Return [X, Y] of the center of cell containing provided text 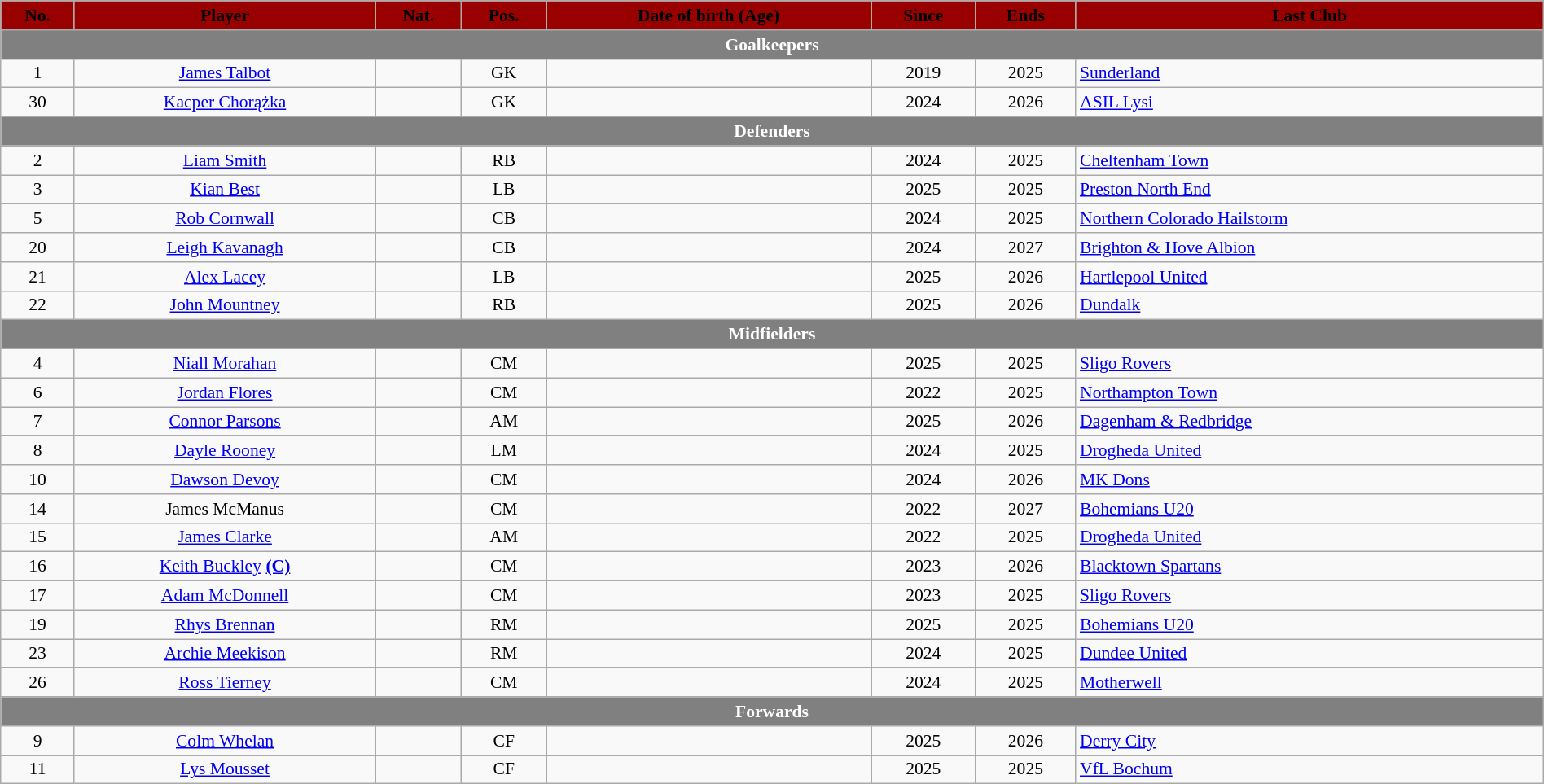
Northern Colorado Hailstorm [1309, 219]
19 [37, 624]
MK Dons [1309, 480]
VfL Bochum [1309, 769]
Derry City [1309, 741]
Pos. [504, 15]
Keith Buckley (C) [225, 567]
Ends [1026, 15]
Northampton Town [1309, 392]
Rob Cornwall [225, 219]
4 [37, 364]
Preston North End [1309, 190]
Colm Whelan [225, 741]
14 [37, 509]
6 [37, 392]
Sunderland [1309, 73]
Lys Mousset [225, 769]
Rhys Brennan [225, 624]
2 [37, 160]
1 [37, 73]
Brighton & Hove Albion [1309, 247]
5 [37, 219]
7 [37, 422]
James McManus [225, 509]
10 [37, 480]
Goalkeepers [772, 45]
Cheltenham Town [1309, 160]
11 [37, 769]
Forwards [772, 712]
Date of birth (Age) [708, 15]
17 [37, 596]
ASIL Lysi [1309, 103]
30 [37, 103]
Jordan Flores [225, 392]
LM [504, 451]
John Mountney [225, 305]
23 [37, 654]
Since [923, 15]
Kian Best [225, 190]
16 [37, 567]
3 [37, 190]
Nat. [419, 15]
Midfielders [772, 335]
Dundalk [1309, 305]
Last Club [1309, 15]
Player [225, 15]
20 [37, 247]
Motherwell [1309, 683]
Ross Tierney [225, 683]
Defenders [772, 132]
22 [37, 305]
26 [37, 683]
Adam McDonnell [225, 596]
James Clarke [225, 537]
James Talbot [225, 73]
Archie Meekison [225, 654]
Dagenham & Redbridge [1309, 422]
Niall Morahan [225, 364]
Hartlepool United [1309, 277]
Dundee United [1309, 654]
Dawson Devoy [225, 480]
Leigh Kavanagh [225, 247]
No. [37, 15]
15 [37, 537]
Connor Parsons [225, 422]
Alex Lacey [225, 277]
2019 [923, 73]
9 [37, 741]
Blacktown Spartans [1309, 567]
Liam Smith [225, 160]
21 [37, 277]
Kacper Chorążka [225, 103]
8 [37, 451]
Dayle Rooney [225, 451]
